Output the (X, Y) coordinate of the center of the cell containing the given text.  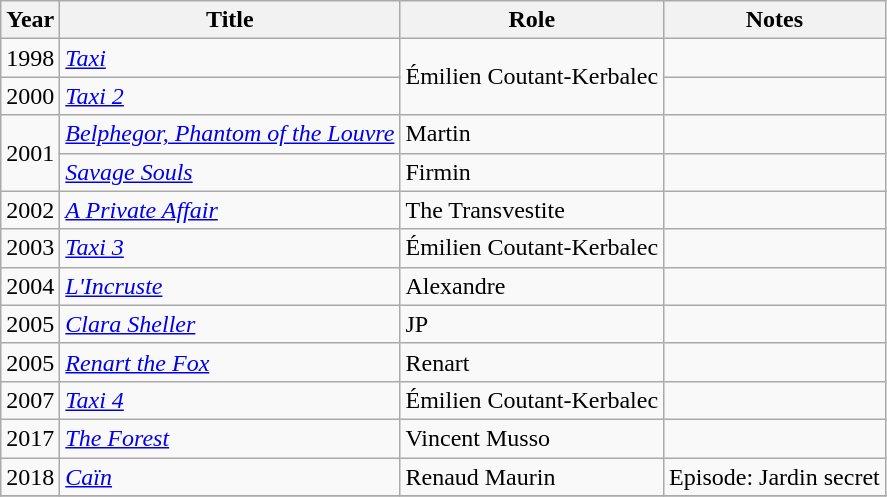
Episode: Jardin secret (775, 477)
Renart the Fox (230, 362)
Savage Souls (230, 172)
Clara Sheller (230, 324)
The Transvestite (532, 210)
Firmin (532, 172)
Title (230, 20)
Belphegor, Phantom of the Louvre (230, 134)
Year (30, 20)
The Forest (230, 438)
Taxi (230, 58)
2018 (30, 477)
2000 (30, 96)
Vincent Musso (532, 438)
Martin (532, 134)
Alexandre (532, 286)
2007 (30, 400)
Caïn (230, 477)
Notes (775, 20)
Taxi 4 (230, 400)
Taxi 2 (230, 96)
JP (532, 324)
L'Incruste (230, 286)
Renart (532, 362)
A Private Affair (230, 210)
2001 (30, 153)
2003 (30, 248)
Taxi 3 (230, 248)
2004 (30, 286)
2002 (30, 210)
1998 (30, 58)
Renaud Maurin (532, 477)
Role (532, 20)
2017 (30, 438)
